Return the (x, y) coordinate for the center point of the cell that contains the specified text.  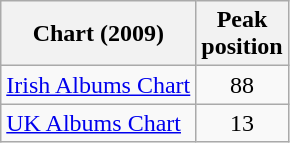
Chart (2009) (98, 34)
13 (242, 123)
88 (242, 85)
UK Albums Chart (98, 123)
Peakposition (242, 34)
Irish Albums Chart (98, 85)
